For the text-containing cell, return its midpoint in (x, y) coordinate format. 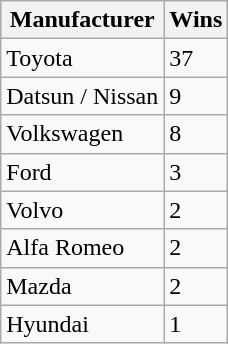
Hyundai (82, 324)
8 (196, 134)
Alfa Romeo (82, 248)
3 (196, 172)
1 (196, 324)
Wins (196, 20)
Datsun / Nissan (82, 96)
Mazda (82, 286)
9 (196, 96)
Manufacturer (82, 20)
Ford (82, 172)
Volvo (82, 210)
Toyota (82, 58)
37 (196, 58)
Volkswagen (82, 134)
